Scan for the cell matching the given text and deliver its (x, y) coordinate at center. 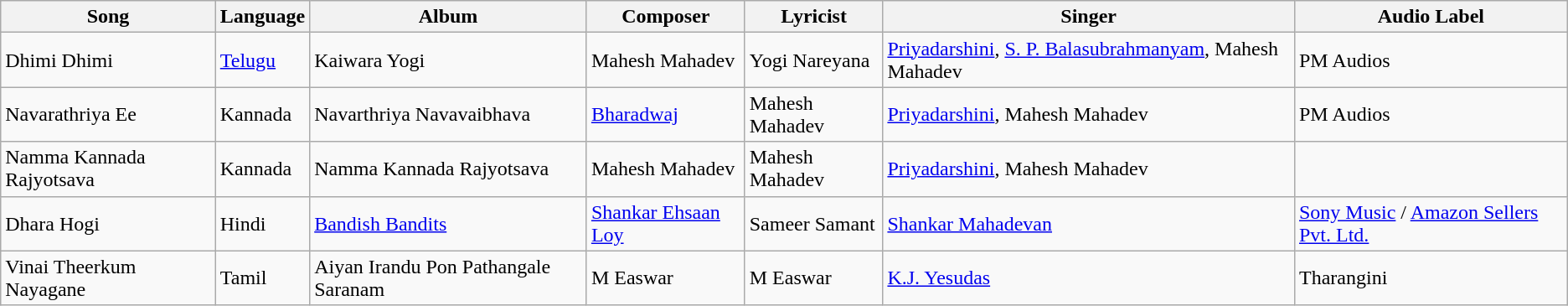
Tharangini (1431, 278)
Tamil (262, 278)
Singer (1089, 17)
Navarathriya Ee (108, 114)
Sameer Samant (814, 223)
Sony Music / Amazon Sellers Pvt. Ltd. (1431, 223)
Kaiwara Yogi (449, 60)
Language (262, 17)
Yogi Nareyana (814, 60)
Priyadarshini, S. P. Balasubrahmanyam, Mahesh Mahadev (1089, 60)
Bharadwaj (665, 114)
Telugu (262, 60)
Navarthriya Navavaibhava (449, 114)
Aiyan Irandu Pon Pathangale Saranam (449, 278)
Hindi (262, 223)
Dhimi Dhimi (108, 60)
Shankar Mahadevan (1089, 223)
Shankar Ehsaan Loy (665, 223)
Song (108, 17)
Bandish Bandits (449, 223)
Lyricist (814, 17)
Composer (665, 17)
Vinai Theerkum Nayagane (108, 278)
Dhara Hogi (108, 223)
Album (449, 17)
K.J. Yesudas (1089, 278)
Audio Label (1431, 17)
